Provide the [X, Y] coordinate of the cell's center where the given text is located.  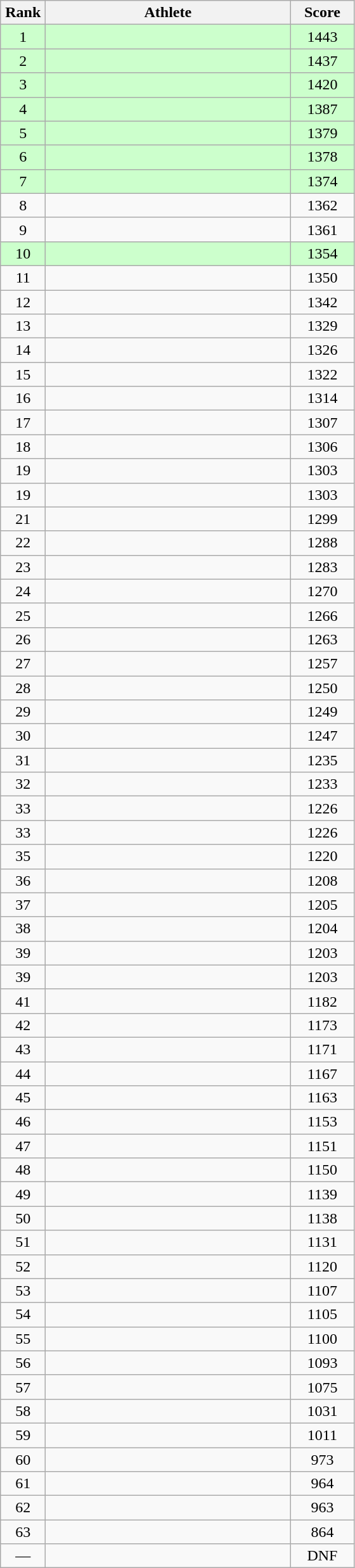
25 [23, 615]
49 [23, 1194]
1443 [322, 37]
1326 [322, 350]
Athlete [168, 13]
44 [23, 1074]
1354 [322, 253]
1249 [322, 712]
1362 [322, 205]
1374 [322, 181]
53 [23, 1291]
964 [322, 1484]
Rank [23, 13]
1329 [322, 326]
37 [23, 905]
1437 [322, 61]
1139 [322, 1194]
4 [23, 109]
57 [23, 1387]
1075 [322, 1387]
8 [23, 205]
1153 [322, 1122]
14 [23, 350]
43 [23, 1049]
31 [23, 760]
963 [322, 1508]
1379 [322, 133]
41 [23, 1001]
1138 [322, 1218]
48 [23, 1170]
42 [23, 1025]
1257 [322, 663]
26 [23, 639]
5 [23, 133]
1387 [322, 109]
1235 [322, 760]
1307 [322, 423]
3 [23, 85]
61 [23, 1484]
1131 [322, 1242]
1120 [322, 1266]
1150 [322, 1170]
1288 [322, 543]
23 [23, 567]
51 [23, 1242]
2 [23, 61]
1233 [322, 784]
1031 [322, 1411]
52 [23, 1266]
12 [23, 302]
54 [23, 1315]
1100 [322, 1339]
1314 [322, 398]
1322 [322, 374]
36 [23, 881]
56 [23, 1363]
7 [23, 181]
45 [23, 1098]
15 [23, 374]
1182 [322, 1001]
1306 [322, 447]
1299 [322, 519]
1205 [322, 905]
63 [23, 1532]
62 [23, 1508]
864 [322, 1532]
1105 [322, 1315]
1266 [322, 615]
1378 [322, 157]
1 [23, 37]
38 [23, 929]
13 [23, 326]
35 [23, 857]
17 [23, 423]
58 [23, 1411]
1270 [322, 591]
973 [322, 1459]
1167 [322, 1074]
1283 [322, 567]
DNF [322, 1556]
11 [23, 277]
1247 [322, 736]
24 [23, 591]
59 [23, 1435]
1173 [322, 1025]
1163 [322, 1098]
30 [23, 736]
60 [23, 1459]
22 [23, 543]
1151 [322, 1146]
46 [23, 1122]
1263 [322, 639]
55 [23, 1339]
1171 [322, 1049]
1093 [322, 1363]
1204 [322, 929]
1208 [322, 881]
50 [23, 1218]
— [23, 1556]
10 [23, 253]
1420 [322, 85]
1342 [322, 302]
1250 [322, 687]
1107 [322, 1291]
32 [23, 784]
27 [23, 663]
9 [23, 229]
29 [23, 712]
18 [23, 447]
Score [322, 13]
16 [23, 398]
1361 [322, 229]
28 [23, 687]
1011 [322, 1435]
1220 [322, 857]
1350 [322, 277]
47 [23, 1146]
6 [23, 157]
21 [23, 519]
